Identify which cell holds the provided text, then report its (x, y) central coordinate. 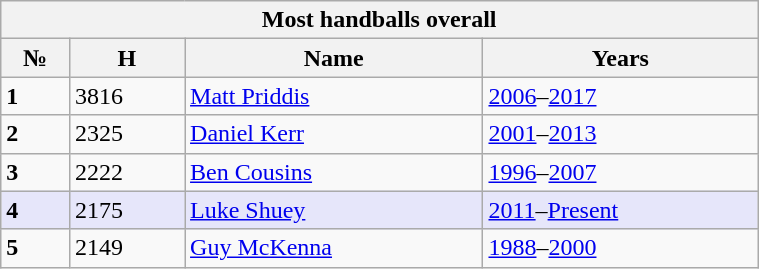
2001–2013 (620, 134)
Name (334, 58)
Matt Priddis (334, 96)
1 (36, 96)
2011–Present (620, 210)
Guy McKenna (334, 248)
2222 (126, 172)
1988–2000 (620, 248)
4 (36, 210)
2 (36, 134)
2175 (126, 210)
H (126, 58)
3 (36, 172)
Ben Cousins (334, 172)
Years (620, 58)
1996–2007 (620, 172)
2325 (126, 134)
2006–2017 (620, 96)
2149 (126, 248)
Daniel Kerr (334, 134)
№ (36, 58)
5 (36, 248)
Luke Shuey (334, 210)
Most handballs overall (380, 20)
3816 (126, 96)
